Identify which cell holds the provided text, then report its [x, y] central coordinate. 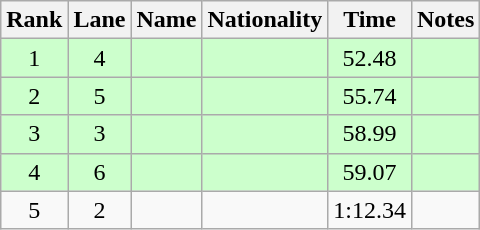
55.74 [370, 96]
Lane [100, 20]
6 [100, 172]
Name [166, 20]
Notes [445, 20]
Time [370, 20]
52.48 [370, 58]
1:12.34 [370, 210]
Rank [34, 20]
58.99 [370, 134]
1 [34, 58]
59.07 [370, 172]
Nationality [265, 20]
